Find where the given text appears and provide that cell's center as (x, y) coordinate. 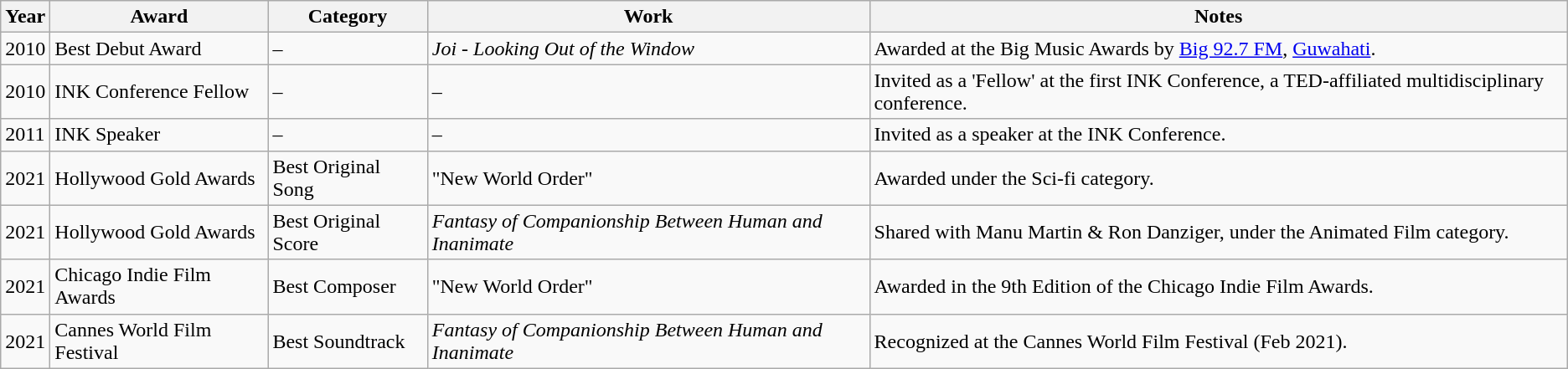
Best Original Song (348, 177)
Category (348, 17)
Best Original Score (348, 233)
Best Soundtrack (348, 341)
Best Composer (348, 286)
Work (648, 17)
INK Speaker (159, 135)
Joi - Looking Out of the Window (648, 49)
Shared with Manu Martin & Ron Danziger, under the Animated Film category. (1218, 233)
Awarded at the Big Music Awards by Big 92.7 FM, Guwahati. (1218, 49)
Year (25, 17)
Award (159, 17)
Cannes World Film Festival (159, 341)
Chicago Indie Film Awards (159, 286)
Awarded in the 9th Edition of the Chicago Indie Film Awards. (1218, 286)
INK Conference Fellow (159, 92)
Recognized at the Cannes World Film Festival (Feb 2021). (1218, 341)
Awarded under the Sci-fi category. (1218, 177)
Notes (1218, 17)
Best Debut Award (159, 49)
2011 (25, 135)
Invited as a 'Fellow' at the first INK Conference, a TED-affiliated multidisciplinary conference. (1218, 92)
Invited as a speaker at the INK Conference. (1218, 135)
